Scan for the cell matching the given text and deliver its (X, Y) coordinate at center. 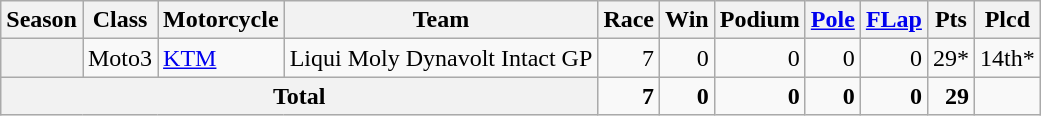
29 (950, 96)
Pole (832, 20)
Race (629, 20)
Podium (760, 20)
14th* (1007, 58)
Win (688, 20)
Moto3 (120, 58)
Class (120, 20)
Liqui Moly Dynavolt Intact GP (441, 58)
FLap (894, 20)
29* (950, 58)
Total (300, 96)
KTM (222, 58)
Plcd (1007, 20)
Team (441, 20)
Pts (950, 20)
Season (42, 20)
Motorcycle (222, 20)
